Search for the cell housing the specified text and yield its (X, Y) center coordinate. 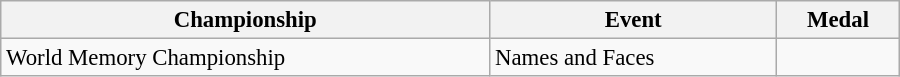
Event (634, 20)
Medal (838, 20)
Championship (246, 20)
Names and Faces (634, 58)
World Memory Championship (246, 58)
